Detect which cell encompasses the target text, then output its (x, y) center coordinate. 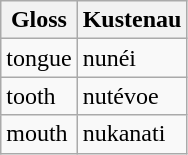
nukanati (132, 134)
mouth (39, 134)
Kustenau (132, 20)
nutévoe (132, 96)
Gloss (39, 20)
tooth (39, 96)
tongue (39, 58)
nunéi (132, 58)
